Find where the given text appears and provide that cell's center as (x, y) coordinate. 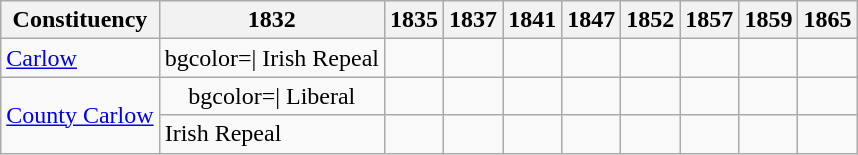
Carlow (80, 58)
1832 (272, 20)
1837 (474, 20)
1865 (828, 20)
1852 (650, 20)
1847 (592, 20)
County Carlow (80, 115)
1841 (532, 20)
bgcolor=| Liberal (272, 96)
1857 (710, 20)
Irish Repeal (272, 134)
1859 (768, 20)
1835 (414, 20)
bgcolor=| Irish Repeal (272, 58)
Constituency (80, 20)
